Output the [x, y] coordinate of the center of the cell containing the given text.  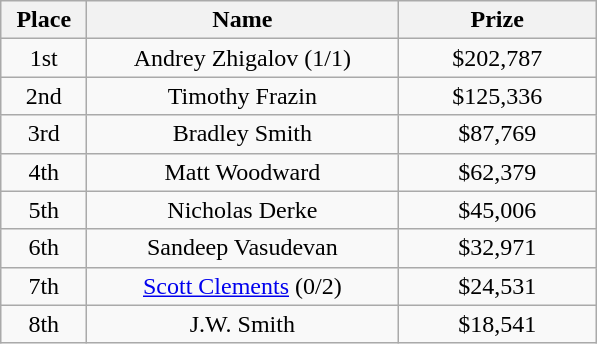
$32,971 [498, 248]
8th [44, 324]
Scott Clements (0/2) [242, 286]
7th [44, 286]
Place [44, 20]
Nicholas Derke [242, 210]
$45,006 [498, 210]
1st [44, 58]
Sandeep Vasudevan [242, 248]
Andrey Zhigalov (1/1) [242, 58]
$202,787 [498, 58]
$24,531 [498, 286]
3rd [44, 134]
5th [44, 210]
J.W. Smith [242, 324]
$125,336 [498, 96]
Name [242, 20]
Matt Woodward [242, 172]
Timothy Frazin [242, 96]
$87,769 [498, 134]
6th [44, 248]
Bradley Smith [242, 134]
4th [44, 172]
2nd [44, 96]
$18,541 [498, 324]
$62,379 [498, 172]
Prize [498, 20]
